Output the [X, Y] coordinate of the center of the cell containing the given text.  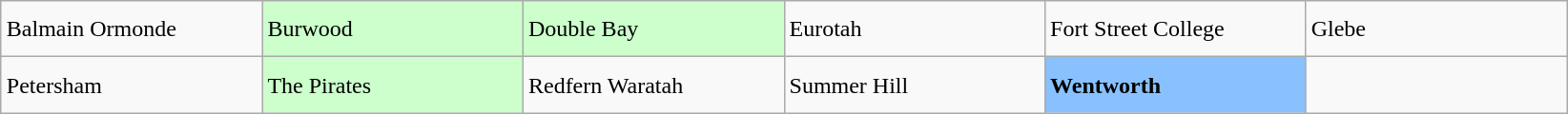
Burwood [393, 28]
Glebe [1436, 28]
Balmain Ormonde [132, 28]
Summer Hill [915, 85]
Wentworth [1176, 85]
The Pirates [393, 85]
Double Bay [653, 28]
Redfern Waratah [653, 85]
Petersham [132, 85]
Fort Street College [1176, 28]
Eurotah [915, 28]
